From the cell containing the given text, extract its center point as [x, y] coordinate. 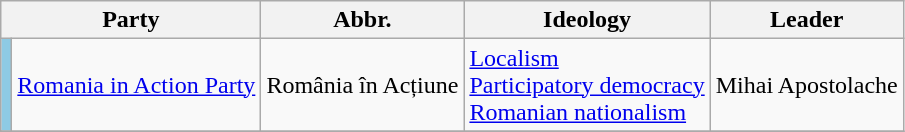
România în Acțiune [362, 85]
LocalismParticipatory democracyRomanian nationalism [587, 85]
Ideology [587, 20]
Leader [806, 20]
Abbr. [362, 20]
Party [131, 20]
Romania in Action Party [136, 85]
Mihai Apostolache [806, 85]
